From the cell containing the given text, extract its center point as (x, y) coordinate. 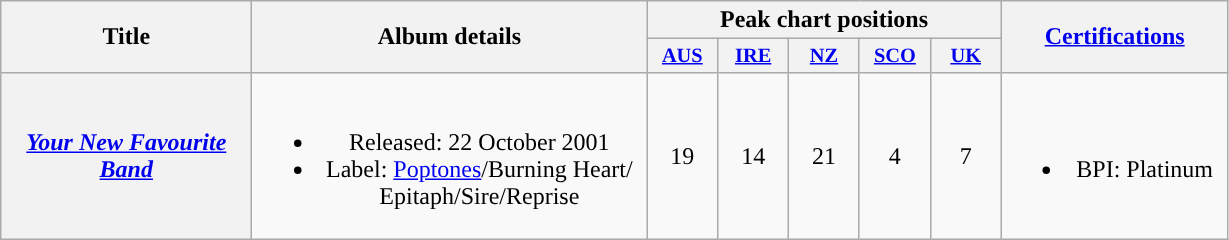
NZ (824, 56)
BPI: Platinum (1114, 156)
4 (894, 156)
Released: 22 October 2001Label: Poptones/Burning Heart/Epitaph/Sire/Reprise (450, 156)
IRE (754, 56)
21 (824, 156)
Your New Favourite Band (126, 156)
AUS (682, 56)
14 (754, 156)
SCO (894, 56)
Certifications (1114, 37)
19 (682, 156)
Album details (450, 37)
Peak chart positions (824, 20)
Title (126, 37)
7 (966, 156)
UK (966, 56)
